For the text-containing cell, return its midpoint in [X, Y] coordinate format. 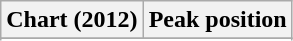
Chart (2012) [72, 20]
Peak position [218, 20]
